Locate the cell with the specified text and output its (x, y) center coordinate. 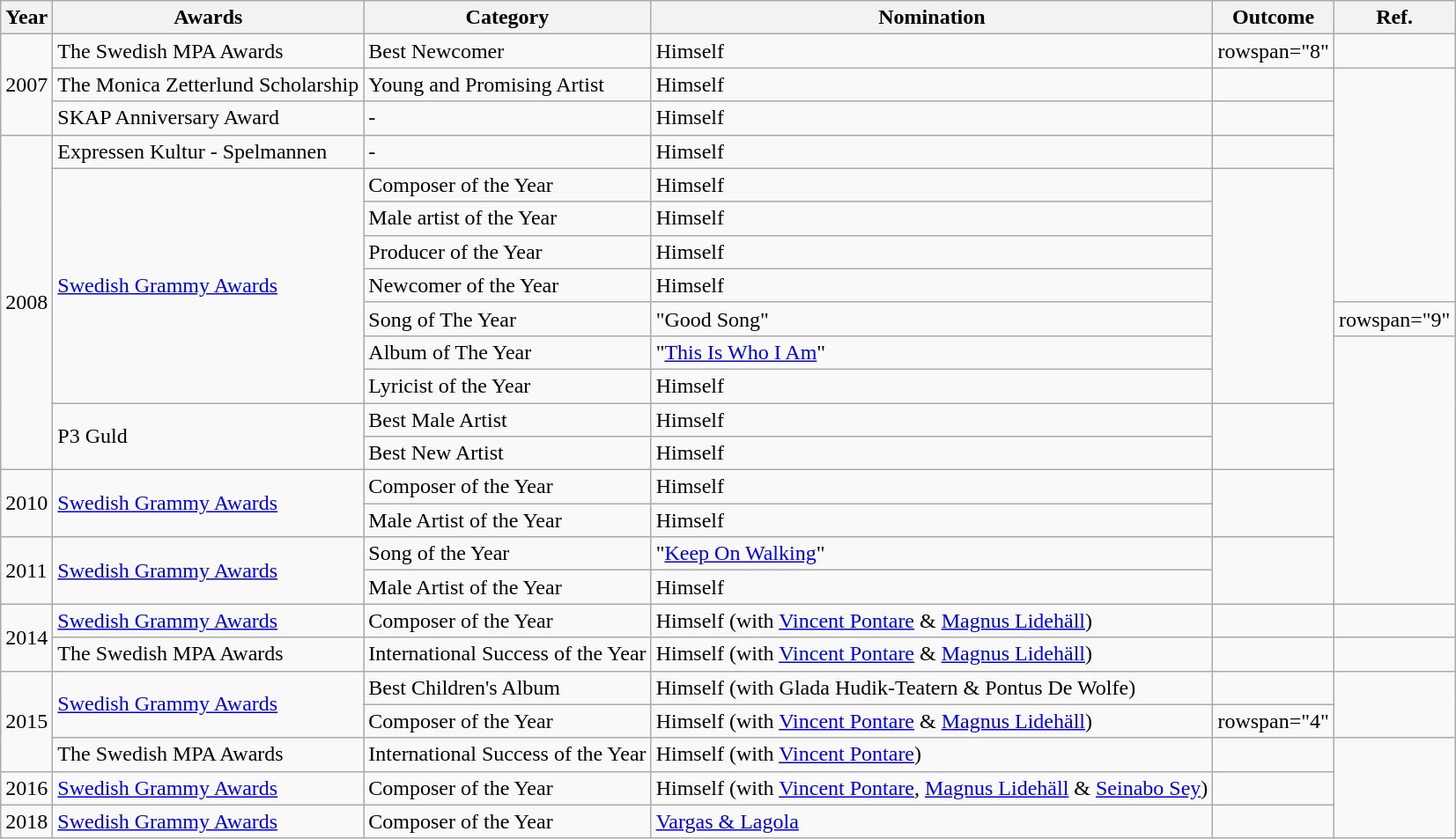
The Monica Zetterlund Scholarship (208, 85)
"Good Song" (932, 319)
Young and Promising Artist (507, 85)
Best Children's Album (507, 688)
rowspan="4" (1274, 721)
Lyricist of the Year (507, 386)
P3 Guld (208, 437)
Category (507, 18)
2015 (26, 721)
rowspan="9" (1394, 319)
Song of the Year (507, 554)
Nomination (932, 18)
Best Newcomer (507, 51)
Male artist of the Year (507, 218)
Awards (208, 18)
Best Male Artist (507, 420)
Himself (with Glada Hudik-Teatern & Pontus De Wolfe) (932, 688)
"Keep On Walking" (932, 554)
Expressen Kultur - Spelmannen (208, 151)
2016 (26, 788)
Ref. (1394, 18)
"This Is Who I Am" (932, 352)
Producer of the Year (507, 252)
Song of The Year (507, 319)
2008 (26, 303)
2014 (26, 637)
rowspan="8" (1274, 51)
2011 (26, 570)
Album of The Year (507, 352)
2018 (26, 821)
Best New Artist (507, 453)
2007 (26, 85)
Newcomer of the Year (507, 285)
Outcome (1274, 18)
Himself (with Vincent Pontare, Magnus Lidehäll & Seinabo Sey) (932, 788)
Year (26, 18)
Himself (with Vincent Pontare) (932, 754)
Vargas & Lagola (932, 821)
SKAP Anniversary Award (208, 118)
2010 (26, 504)
